Capture the cell that displays the provided text and extract its [x, y] central coordinate. 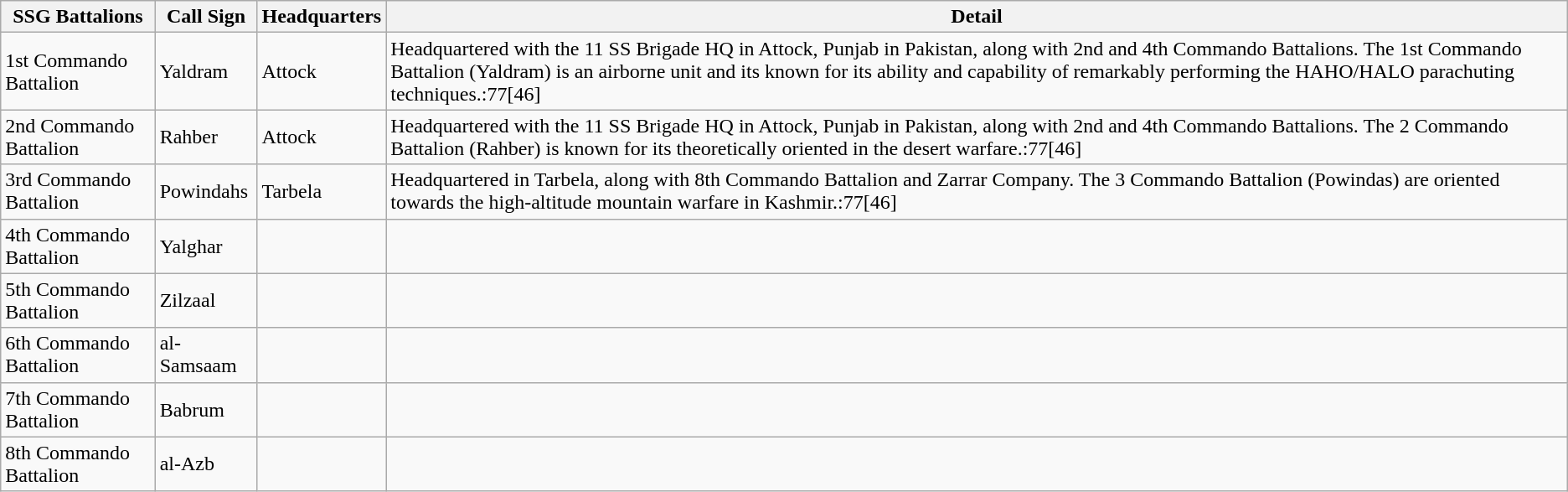
Call Sign [206, 17]
Powindahs [206, 191]
Tarbela [322, 191]
Babrum [206, 409]
3rd Commando Battalion [78, 191]
Zilzaal [206, 300]
4th Commando Battalion [78, 246]
6th Commando Battalion [78, 355]
SSG Battalions [78, 17]
Headquarters [322, 17]
al-Azb [206, 464]
Yaldram [206, 71]
Yalghar [206, 246]
8th Commando Battalion [78, 464]
2nd Commando Battalion [78, 137]
Detail [977, 17]
5th Commando Battalion [78, 300]
7th Commando Battalion [78, 409]
al-Samsaam [206, 355]
1st Commando Battalion [78, 71]
Rahber [206, 137]
